Provide the [x, y] coordinate of the cell's center where the given text is located.  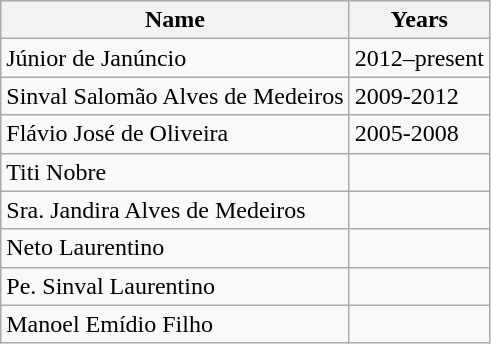
Sra. Jandira Alves de Medeiros [175, 210]
Titi Nobre [175, 172]
2012–present [419, 58]
Flávio José de Oliveira [175, 134]
2009-2012 [419, 96]
Pe. Sinval Laurentino [175, 286]
2005-2008 [419, 134]
Name [175, 20]
Sinval Salomão Alves de Medeiros [175, 96]
Júnior de Janúncio [175, 58]
Years [419, 20]
Neto Laurentino [175, 248]
Manoel Emídio Filho [175, 324]
